Provide the [X, Y] coordinate of the cell's center where the given text is located.  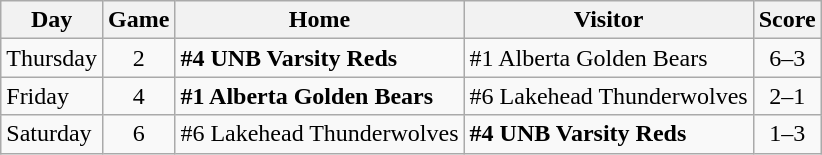
Visitor [608, 20]
6–3 [787, 58]
6 [138, 134]
1–3 [787, 134]
Saturday [52, 134]
Day [52, 20]
Score [787, 20]
Friday [52, 96]
Game [138, 20]
4 [138, 96]
Thursday [52, 58]
2 [138, 58]
Home [320, 20]
2–1 [787, 96]
